Return the (X, Y) coordinate for the center point of the cell that contains the specified text.  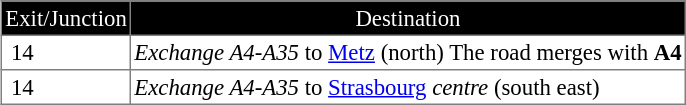
Destination (408, 18)
Exit/Junction (66, 18)
Exchange A4-A35 to Strasbourg centre (south east) (408, 87)
Exchange A4-A35 to Metz (north) The road merges with A4 (408, 52)
